Return the [X, Y] coordinate for the center point of the cell that contains the specified text.  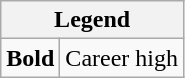
Career high [122, 58]
Legend [92, 20]
Bold [30, 58]
